Search for the cell housing the specified text and yield its [X, Y] center coordinate. 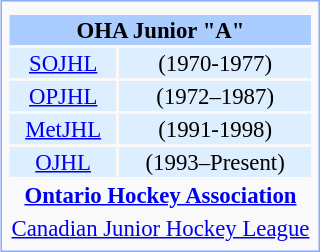
OJHL [63, 162]
(1991-1998) [215, 129]
Canadian Junior Hockey League [160, 228]
SOJHL [63, 63]
(1972–1987) [215, 96]
OHA Junior "A" [160, 30]
(1993–Present) [215, 162]
OPJHL [63, 96]
MetJHL [63, 129]
Ontario Hockey Association [160, 195]
(1970-1977) [215, 63]
